Detect which cell encompasses the target text, then output its [x, y] center coordinate. 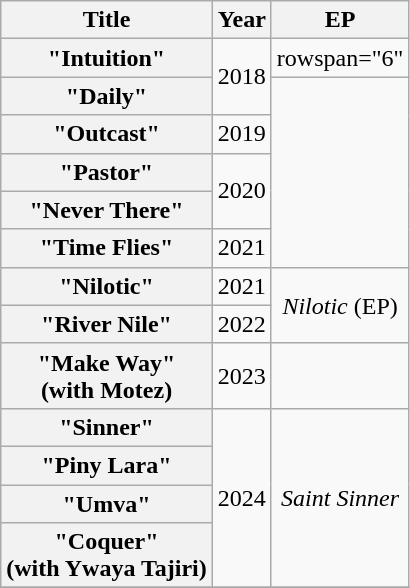
2023 [242, 376]
"Nilotic" [107, 286]
2024 [242, 498]
rowspan="6" [340, 58]
"River Nile" [107, 324]
"Make Way" (with Motez) [107, 376]
"Umva" [107, 503]
"Intuition" [107, 58]
EP [340, 20]
"Daily" [107, 96]
2019 [242, 134]
"Sinner" [107, 427]
"Pastor" [107, 172]
"Piny Lara" [107, 465]
Title [107, 20]
2022 [242, 324]
Nilotic (EP) [340, 305]
2018 [242, 77]
Year [242, 20]
"Never There" [107, 210]
"Time Flies" [107, 248]
"Coquer" (with Ywaya Tajiri) [107, 556]
2020 [242, 191]
Saint Sinner [340, 498]
"Outcast" [107, 134]
